Search for the cell housing the specified text and yield its (X, Y) center coordinate. 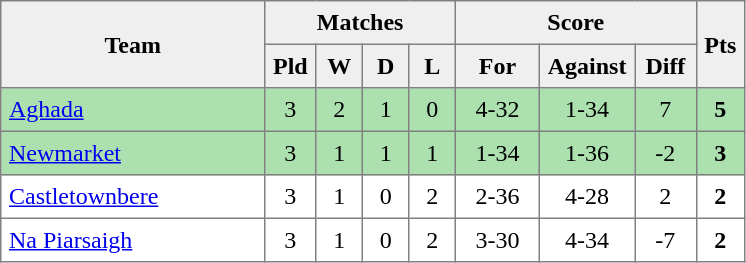
Against (586, 66)
4-32 (497, 110)
Diff (666, 66)
3-30 (497, 240)
Newmarket (133, 153)
W (339, 66)
Pld (290, 66)
Matches (360, 23)
L (432, 66)
Team (133, 44)
5 (720, 110)
Score (576, 23)
2-36 (497, 197)
4-34 (586, 240)
D (385, 66)
Castletownbere (133, 197)
Na Piarsaigh (133, 240)
1-36 (586, 153)
For (497, 66)
-7 (666, 240)
7 (666, 110)
Pts (720, 44)
4-28 (586, 197)
-2 (666, 153)
Aghada (133, 110)
